Pinpoint the cell where the given text exists, returning its [x, y] midpoint coordinate. 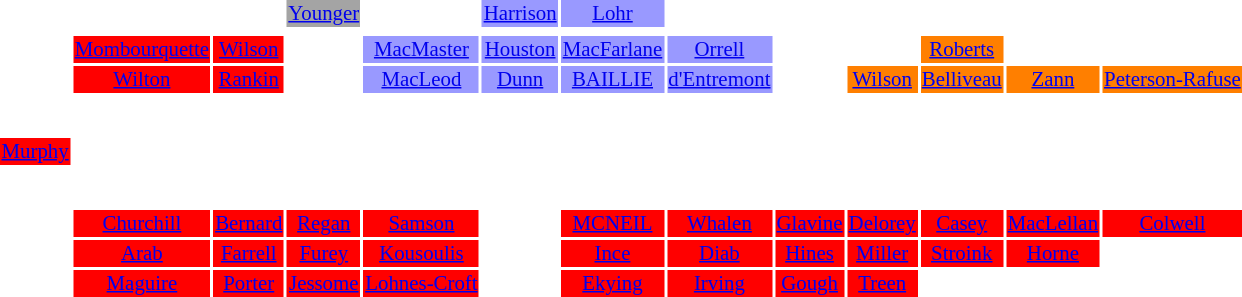
Irving [720, 284]
Furey [324, 254]
BAILLIE [612, 80]
Harrison [520, 14]
Rankin [249, 80]
Lohnes-Croft [422, 284]
Kousoulis [422, 254]
Gough [810, 284]
Belliveau [962, 80]
Orrell [720, 50]
Whalen [720, 224]
Porter [249, 284]
Ekying [612, 284]
Horne [1052, 254]
Mombourquette [142, 50]
Jessome [324, 284]
Bernard [249, 224]
Stroink [962, 254]
d'Entremont [720, 80]
MacMaster [422, 50]
Samson [422, 224]
Glavine [810, 224]
Delorey [882, 224]
Dunn [520, 80]
MacLellan [1052, 224]
Treen [882, 284]
Roberts [962, 50]
Miller [882, 254]
Wilton [142, 80]
Farrell [249, 254]
Ince [612, 254]
Maguire [142, 284]
Hines [810, 254]
Lohr [612, 14]
MacFarlane [612, 50]
Zann [1052, 80]
Casey [962, 224]
MacLeod [422, 80]
MCNEIL [612, 224]
Houston [520, 50]
Murphy [35, 152]
Diab [720, 254]
Arab [142, 254]
Churchill [142, 224]
Regan [324, 224]
Younger [324, 14]
